Extract the [x, y] coordinate from the center of the cell holding the provided text.  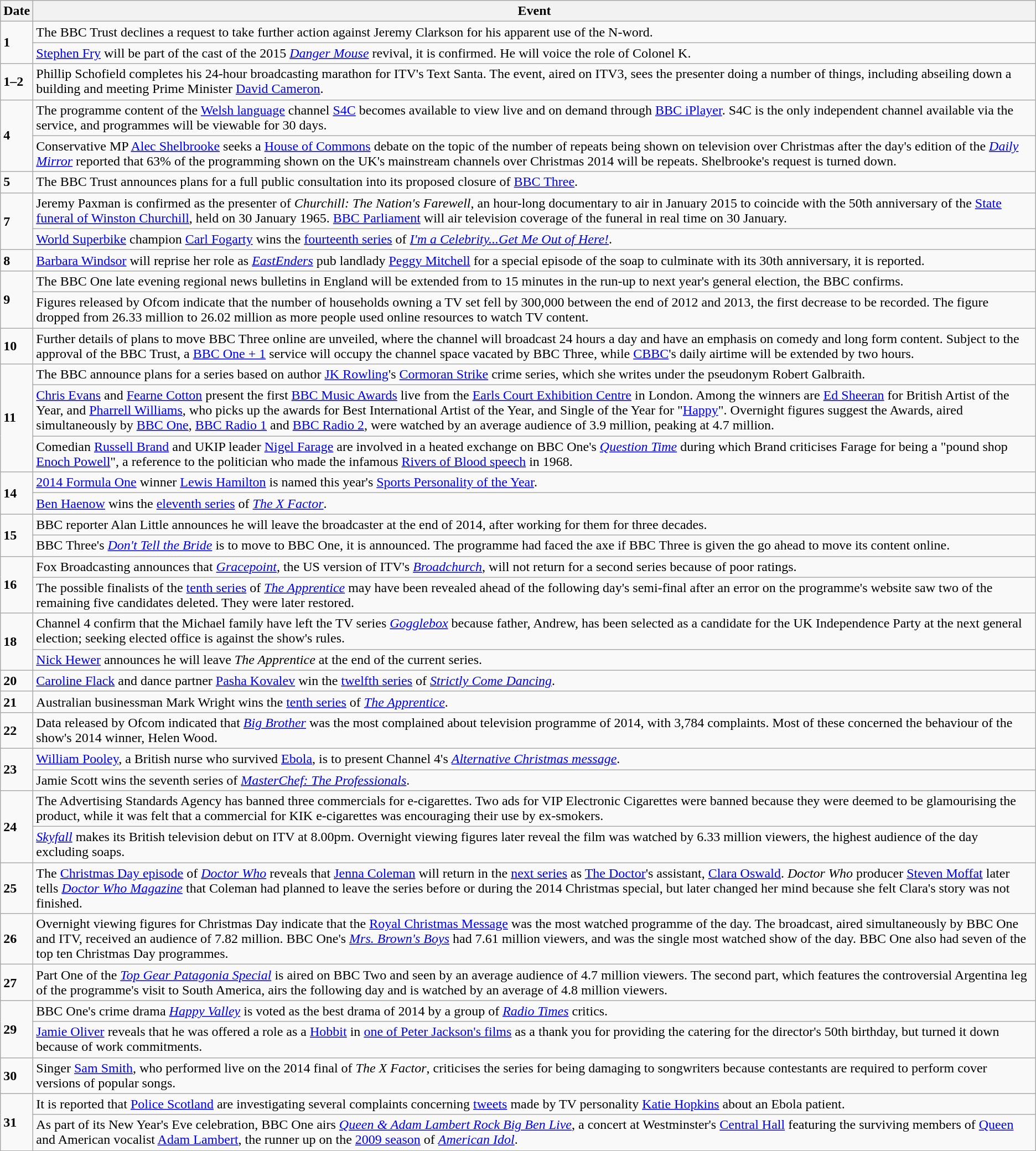
Caroline Flack and dance partner Pasha Kovalev win the twelfth series of Strictly Come Dancing. [535, 681]
27 [17, 983]
Jamie Scott wins the seventh series of MasterChef: The Professionals. [535, 780]
24 [17, 827]
22 [17, 730]
25 [17, 888]
Fox Broadcasting announces that Gracepoint, the US version of ITV's Broadchurch, will not return for a second series because of poor ratings. [535, 567]
10 [17, 345]
1–2 [17, 82]
26 [17, 939]
23 [17, 769]
4 [17, 136]
5 [17, 182]
Australian businessman Mark Wright wins the tenth series of The Apprentice. [535, 702]
2014 Formula One winner Lewis Hamilton is named this year's Sports Personality of the Year. [535, 483]
The BBC Trust announces plans for a full public consultation into its proposed closure of BBC Three. [535, 182]
William Pooley, a British nurse who survived Ebola, is to present Channel 4's Alternative Christmas message. [535, 759]
20 [17, 681]
Date [17, 11]
21 [17, 702]
29 [17, 1029]
9 [17, 299]
18 [17, 642]
1 [17, 43]
Stephen Fry will be part of the cast of the 2015 Danger Mouse revival, it is confirmed. He will voice the role of Colonel K. [535, 53]
BBC reporter Alan Little announces he will leave the broadcaster at the end of 2014, after working for them for three decades. [535, 525]
The BBC Trust declines a request to take further action against Jeremy Clarkson for his apparent use of the N-word. [535, 32]
8 [17, 260]
World Superbike champion Carl Fogarty wins the fourteenth series of I'm a Celebrity...Get Me Out of Here!. [535, 239]
Nick Hewer announces he will leave The Apprentice at the end of the current series. [535, 660]
30 [17, 1076]
Event [535, 11]
31 [17, 1122]
11 [17, 418]
The BBC announce plans for a series based on author JK Rowling's Cormoran Strike crime series, which she writes under the pseudonym Robert Galbraith. [535, 375]
14 [17, 493]
7 [17, 221]
15 [17, 535]
16 [17, 584]
BBC One's crime drama Happy Valley is voted as the best drama of 2014 by a group of Radio Times critics. [535, 1011]
Ben Haenow wins the eleventh series of The X Factor. [535, 504]
